Extract the (x, y) coordinate from the center of the cell holding the provided text.  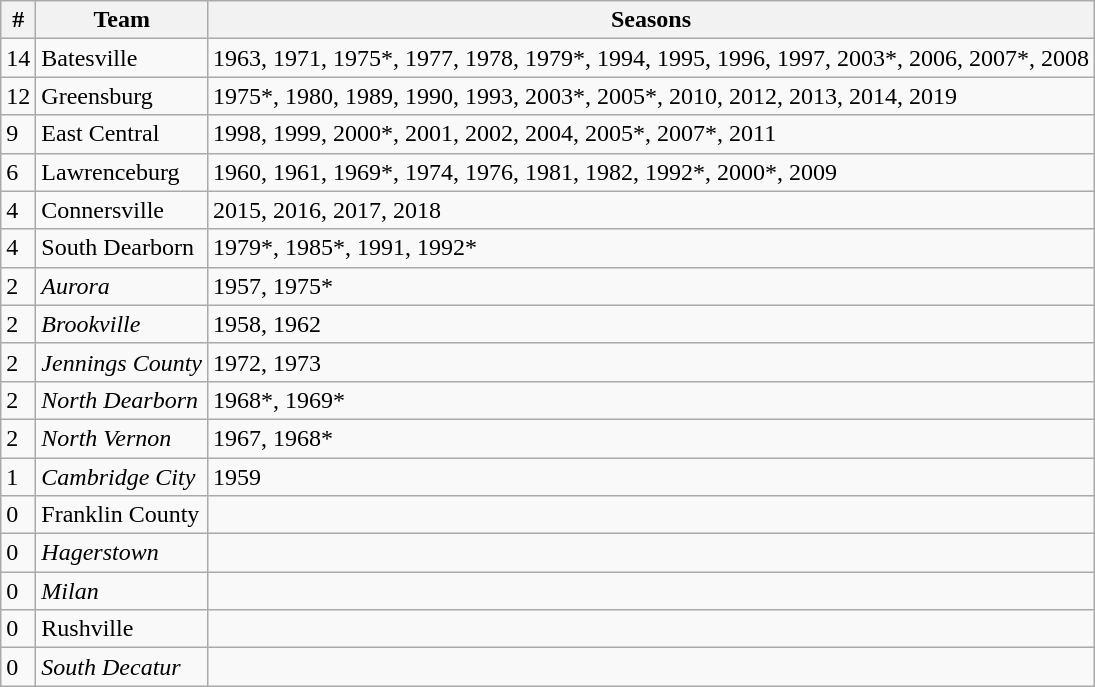
1967, 1968* (652, 438)
Seasons (652, 20)
12 (18, 96)
1975*, 1980, 1989, 1990, 1993, 2003*, 2005*, 2010, 2012, 2013, 2014, 2019 (652, 96)
14 (18, 58)
# (18, 20)
1957, 1975* (652, 286)
South Decatur (122, 667)
1959 (652, 477)
Milan (122, 591)
Franklin County (122, 515)
Rushville (122, 629)
Team (122, 20)
Jennings County (122, 362)
1968*, 1969* (652, 400)
1972, 1973 (652, 362)
Connersville (122, 210)
Aurora (122, 286)
9 (18, 134)
2015, 2016, 2017, 2018 (652, 210)
1998, 1999, 2000*, 2001, 2002, 2004, 2005*, 2007*, 2011 (652, 134)
Cambridge City (122, 477)
1958, 1962 (652, 324)
Lawrenceburg (122, 172)
Hagerstown (122, 553)
North Vernon (122, 438)
1963, 1971, 1975*, 1977, 1978, 1979*, 1994, 1995, 1996, 1997, 2003*, 2006, 2007*, 2008 (652, 58)
1 (18, 477)
6 (18, 172)
Batesville (122, 58)
North Dearborn (122, 400)
South Dearborn (122, 248)
1960, 1961, 1969*, 1974, 1976, 1981, 1982, 1992*, 2000*, 2009 (652, 172)
Greensburg (122, 96)
Brookville (122, 324)
1979*, 1985*, 1991, 1992* (652, 248)
East Central (122, 134)
